Output the [X, Y] coordinate of the center of the cell containing the given text.  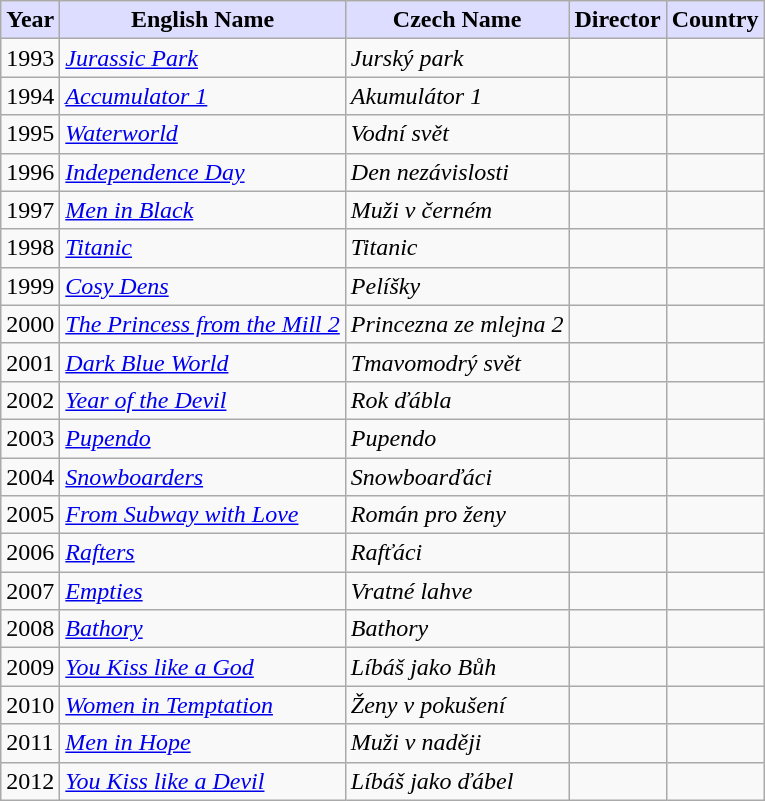
1995 [30, 134]
2012 [30, 781]
Director [618, 20]
Tmavomodrý svět [457, 362]
Vratné lahve [457, 591]
Independence Day [202, 172]
1999 [30, 286]
Year [30, 20]
2000 [30, 324]
Czech Name [457, 20]
Jurský park [457, 58]
Rafters [202, 553]
The Princess from the Mill 2 [202, 324]
Rok ďábla [457, 400]
Accumulator 1 [202, 96]
Snowboarďáci [457, 477]
2007 [30, 591]
1994 [30, 96]
Jurassic Park [202, 58]
2010 [30, 705]
2008 [30, 629]
From Subway with Love [202, 515]
2003 [30, 438]
English Name [202, 20]
Women in Temptation [202, 705]
Year of the Devil [202, 400]
Vodní svět [457, 134]
2011 [30, 743]
Waterworld [202, 134]
Den nezávislosti [457, 172]
Snowboarders [202, 477]
2006 [30, 553]
Country [715, 20]
Muži v černém [457, 210]
2002 [30, 400]
Líbáš jako Bůh [457, 667]
Román pro ženy [457, 515]
Cosy Dens [202, 286]
Dark Blue World [202, 362]
2004 [30, 477]
Akumulátor 1 [457, 96]
You Kiss like a God [202, 667]
Men in Black [202, 210]
Empties [202, 591]
Ženy v pokušení [457, 705]
You Kiss like a Devil [202, 781]
1998 [30, 248]
2005 [30, 515]
Muži v naději [457, 743]
2001 [30, 362]
1996 [30, 172]
Pelíšky [457, 286]
Princezna ze mlejna 2 [457, 324]
Líbáš jako ďábel [457, 781]
1997 [30, 210]
1993 [30, 58]
2009 [30, 667]
Rafťáci [457, 553]
Men in Hope [202, 743]
